Locate the cell with the specified text and output its [X, Y] center coordinate. 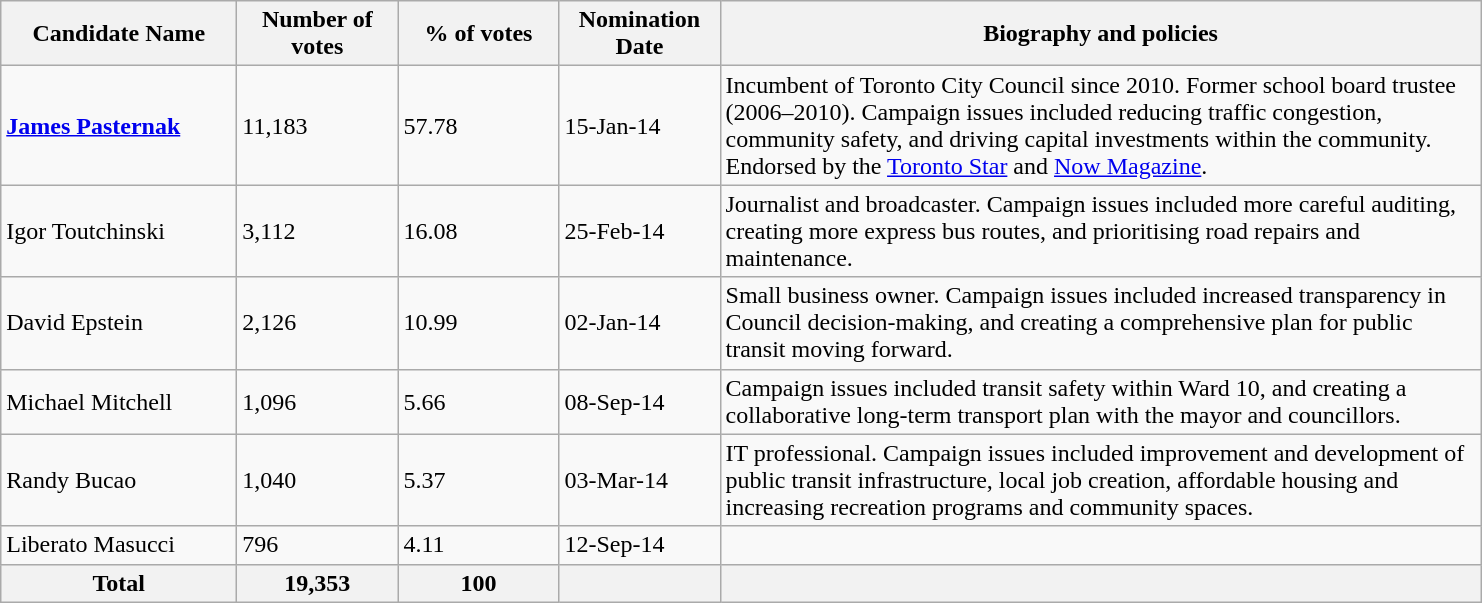
02-Jan-14 [640, 323]
11,183 [318, 126]
Total [119, 583]
08-Sep-14 [640, 402]
David Epstein [119, 323]
15-Jan-14 [640, 126]
James Pasternak [119, 126]
1,040 [318, 480]
12-Sep-14 [640, 545]
19,353 [318, 583]
Campaign issues included transit safety within Ward 10, and creating a collaborative long-term transport plan with the mayor and councillors. [1100, 402]
03-Mar-14 [640, 480]
10.99 [478, 323]
796 [318, 545]
Number of votes [318, 34]
Randy Bucao [119, 480]
Liberato Masucci [119, 545]
Nomination Date [640, 34]
Biography and policies [1100, 34]
Candidate Name [119, 34]
Michael Mitchell [119, 402]
% of votes [478, 34]
57.78 [478, 126]
16.08 [478, 231]
4.11 [478, 545]
3,112 [318, 231]
1,096 [318, 402]
Igor Toutchinski [119, 231]
2,126 [318, 323]
5.66 [478, 402]
100 [478, 583]
25-Feb-14 [640, 231]
5.37 [478, 480]
